Capture the cell that displays the provided text and extract its (x, y) central coordinate. 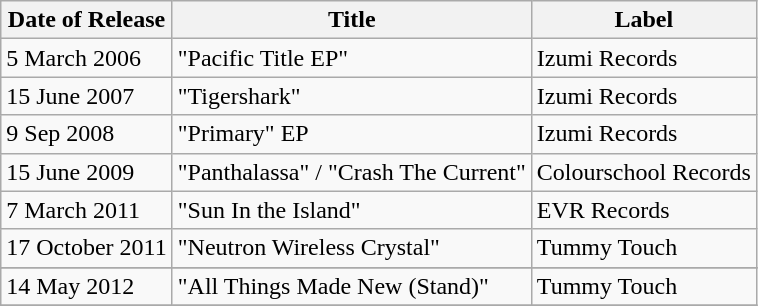
"Panthalassa" / "Crash The Current" (352, 172)
14 May 2012 (86, 286)
Colourschool Records (644, 172)
17 October 2011 (86, 248)
Title (352, 20)
7 March 2011 (86, 210)
5 March 2006 (86, 58)
"Pacific Title EP" (352, 58)
Label (644, 20)
15 June 2007 (86, 96)
Date of Release (86, 20)
"Primary" EP (352, 134)
"All Things Made New (Stand)" (352, 286)
"Tigershark" (352, 96)
"Sun In the Island" (352, 210)
9 Sep 2008 (86, 134)
15 June 2009 (86, 172)
EVR Records (644, 210)
"Neutron Wireless Crystal" (352, 248)
